Determine the [x, y] coordinate at the center of the cell enclosing the given text.  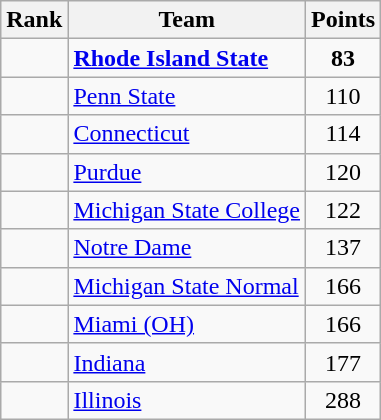
110 [344, 96]
Illinois [187, 400]
137 [344, 248]
Indiana [187, 362]
Michigan State College [187, 210]
Rhode Island State [187, 58]
177 [344, 362]
Michigan State Normal [187, 286]
Miami (OH) [187, 324]
114 [344, 134]
122 [344, 210]
288 [344, 400]
120 [344, 172]
Notre Dame [187, 248]
Purdue [187, 172]
Points [344, 20]
Connecticut [187, 134]
Team [187, 20]
Rank [34, 20]
Penn State [187, 96]
83 [344, 58]
